Detect which cell encompasses the target text, then output its (x, y) center coordinate. 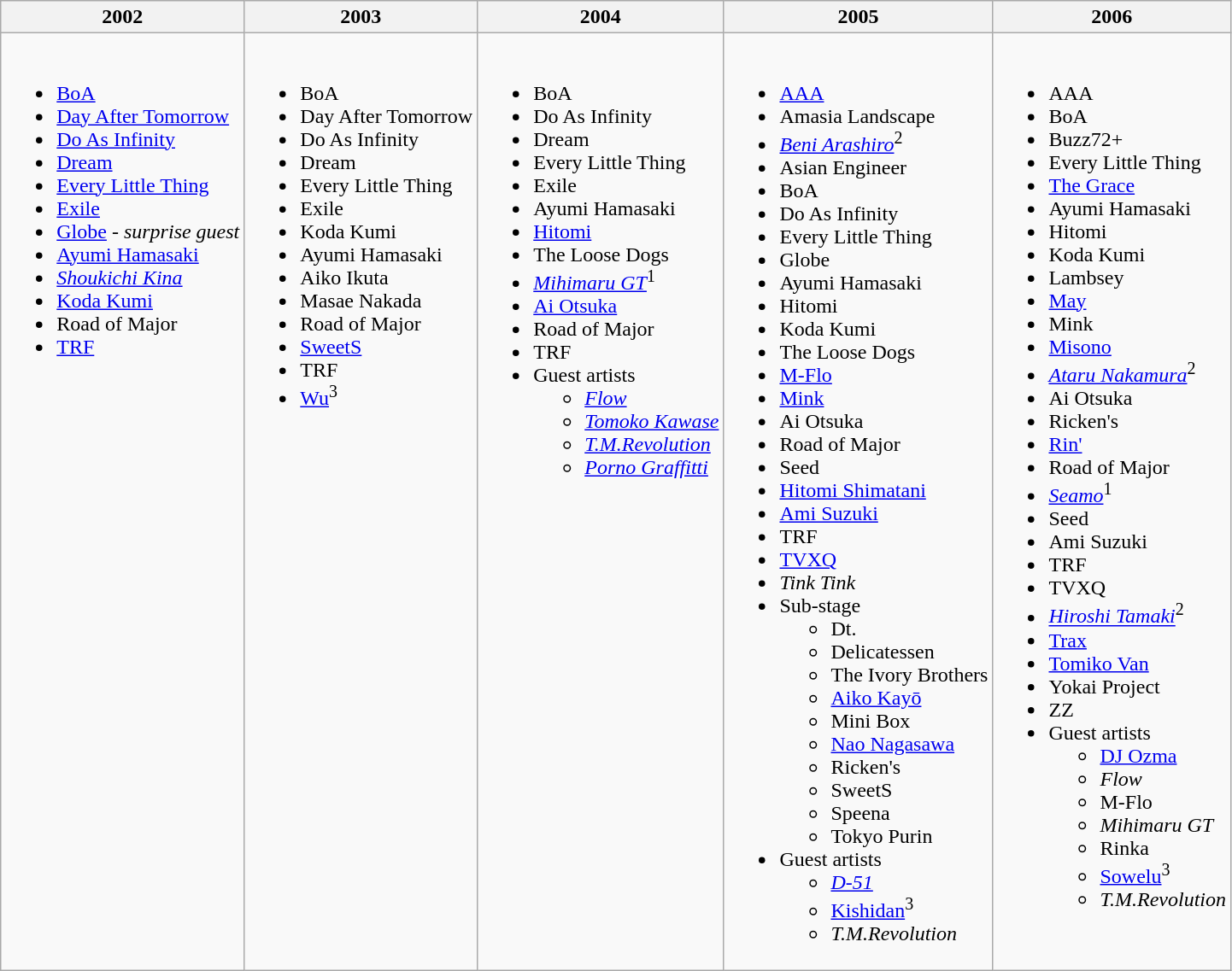
2003 (361, 17)
2004 (601, 17)
BoADay After TomorrowDo As InfinityDreamEvery Little ThingExileGlobe - surprise guestAyumi HamasakiShoukichi KinaKoda KumiRoad of MajorTRF (123, 502)
2006 (1112, 17)
2002 (123, 17)
2005 (858, 17)
BoADay After TomorrowDo As InfinityDreamEvery Little ThingExileKoda KumiAyumi HamasakiAiko IkutaMasae NakadaRoad of MajorSweetSTRFWu3 (361, 502)
